Detect which cell encompasses the target text, then output its [x, y] center coordinate. 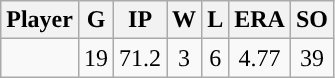
ERA [260, 20]
IP [140, 20]
Player [40, 20]
6 [216, 58]
39 [312, 58]
71.2 [140, 58]
3 [184, 58]
4.77 [260, 58]
19 [96, 58]
G [96, 20]
W [184, 20]
SO [312, 20]
L [216, 20]
